Locate the cell with the specified text and output its (X, Y) center coordinate. 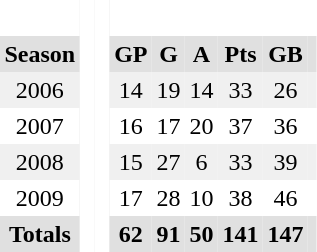
G (168, 54)
39 (286, 162)
37 (240, 126)
2008 (40, 162)
46 (286, 198)
GP (131, 54)
A (202, 54)
15 (131, 162)
GB (286, 54)
2007 (40, 126)
2009 (40, 198)
26 (286, 90)
16 (131, 126)
91 (168, 234)
2006 (40, 90)
141 (240, 234)
Totals (40, 234)
Pts (240, 54)
50 (202, 234)
38 (240, 198)
6 (202, 162)
62 (131, 234)
147 (286, 234)
36 (286, 126)
28 (168, 198)
27 (168, 162)
10 (202, 198)
20 (202, 126)
Season (40, 54)
19 (168, 90)
